From the cell containing the given text, extract its center point as [X, Y] coordinate. 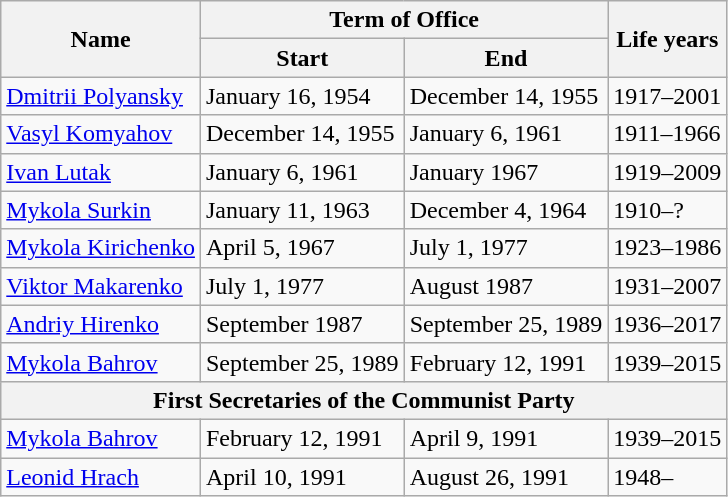
January 1967 [506, 172]
1923–1986 [668, 248]
January 11, 1963 [302, 210]
January 16, 1954 [302, 96]
1919–2009 [668, 172]
Andriy Hirenko [101, 324]
Start [302, 58]
First Secretaries of the Communist Party [364, 400]
Viktor Makarenko [101, 286]
Dmitrii Polyansky [101, 96]
Name [101, 39]
1931–2007 [668, 286]
August 1987 [506, 286]
April 5, 1967 [302, 248]
1911–1966 [668, 134]
Leonid Hrach [101, 477]
Life years [668, 39]
September 1987 [302, 324]
1910–? [668, 210]
Ivan Lutak [101, 172]
December 4, 1964 [506, 210]
Mykola Kirichenko [101, 248]
August 26, 1991 [506, 477]
Term of Office [404, 20]
Mykola Surkin [101, 210]
Vasyl Komyahov [101, 134]
1917–2001 [668, 96]
April 10, 1991 [302, 477]
End [506, 58]
1948– [668, 477]
April 9, 1991 [506, 438]
1936–2017 [668, 324]
